Determine the [x, y] coordinate at the center of the cell enclosing the given text.  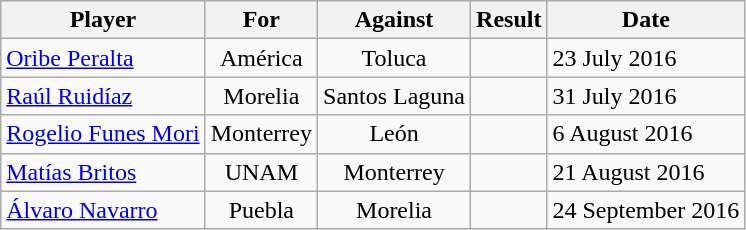
Player [103, 20]
Álvaro Navarro [103, 210]
León [394, 134]
UNAM [261, 172]
América [261, 58]
Rogelio Funes Mori [103, 134]
Date [646, 20]
Puebla [261, 210]
Oribe Peralta [103, 58]
24 September 2016 [646, 210]
Santos Laguna [394, 96]
Result [509, 20]
23 July 2016 [646, 58]
For [261, 20]
6 August 2016 [646, 134]
Matías Britos [103, 172]
31 July 2016 [646, 96]
21 August 2016 [646, 172]
Raúl Ruidíaz [103, 96]
Toluca [394, 58]
Against [394, 20]
